Extract the (x, y) coordinate from the center of the cell holding the provided text.  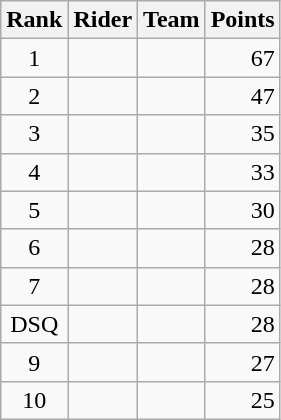
47 (242, 96)
35 (242, 134)
3 (34, 134)
7 (34, 286)
2 (34, 96)
9 (34, 362)
25 (242, 400)
5 (34, 210)
Team (172, 20)
30 (242, 210)
4 (34, 172)
10 (34, 400)
67 (242, 58)
Points (242, 20)
Rider (103, 20)
6 (34, 248)
DSQ (34, 324)
27 (242, 362)
1 (34, 58)
33 (242, 172)
Rank (34, 20)
